From the cell containing the given text, extract its center point as [X, Y] coordinate. 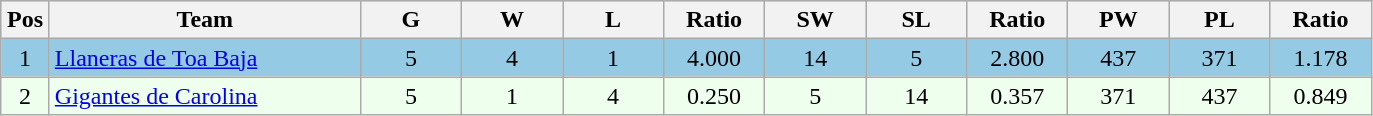
G [410, 20]
Team [204, 20]
W [512, 20]
SL [916, 20]
2 [26, 96]
2.800 [1018, 58]
SW [816, 20]
Pos [26, 20]
Llaneras de Toa Baja [204, 58]
PW [1118, 20]
PL [1220, 20]
1.178 [1320, 58]
4.000 [714, 58]
0.849 [1320, 96]
0.357 [1018, 96]
0.250 [714, 96]
Gigantes de Carolina [204, 96]
L [612, 20]
